Locate the cell with the specified text and output its [x, y] center coordinate. 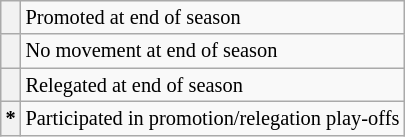
Participated in promotion/relegation play-offs [213, 118]
Relegated at end of season [213, 85]
Promoted at end of season [213, 17]
No movement at end of season [213, 51]
* [11, 118]
